Extract the (x, y) coordinate from the center of the cell holding the provided text.  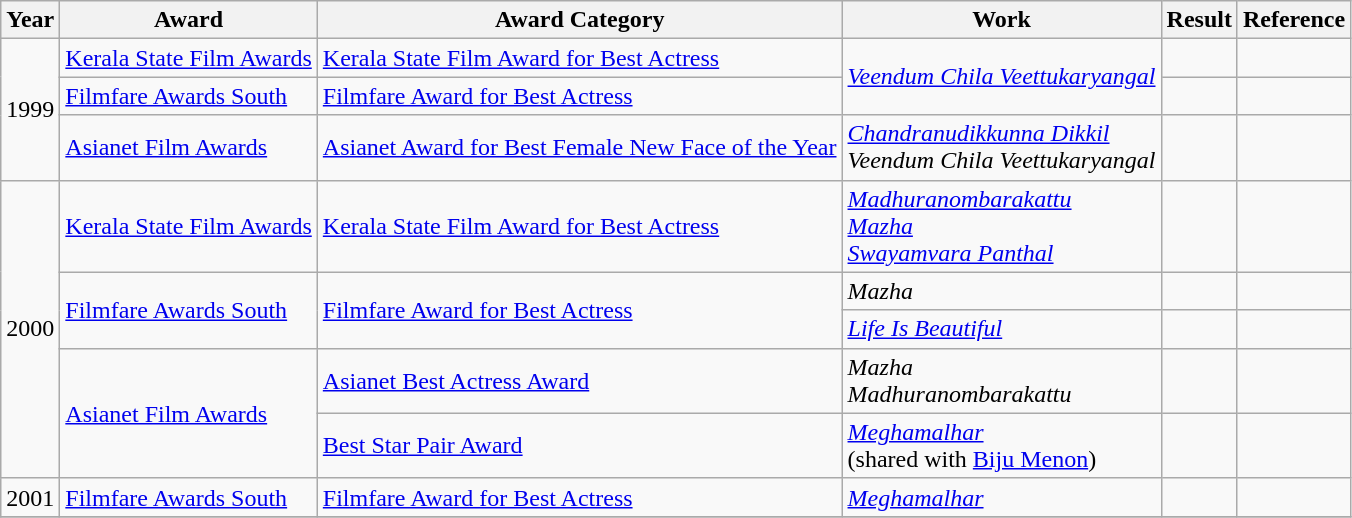
Reference (1294, 20)
Asianet Best Actress Award (580, 380)
MadhuranombarakattuMazha Swayamvara Panthal (1002, 226)
Asianet Award for Best Female New Face of the Year (580, 148)
Chandranudikkunna DikkilVeendum Chila Veettukaryangal (1002, 148)
Result (1199, 20)
Best Star Pair Award (580, 446)
2001 (30, 497)
Meghamalhar(shared with Biju Menon) (1002, 446)
Award (188, 20)
2000 (30, 329)
Meghamalhar (1002, 497)
Mazha (1002, 291)
Work (1002, 20)
1999 (30, 110)
Veendum Chila Veettukaryangal (1002, 77)
Year (30, 20)
Award Category (580, 20)
Life Is Beautiful (1002, 329)
MazhaMadhuranombarakattu (1002, 380)
